From the cell containing the given text, extract its center point as [x, y] coordinate. 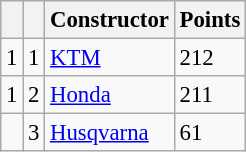
212 [210, 58]
Husqvarna [110, 133]
3 [34, 133]
2 [34, 95]
KTM [110, 58]
Honda [110, 95]
Points [210, 20]
211 [210, 95]
Constructor [110, 20]
61 [210, 133]
